Return (x, y) of the center of cell containing provided text 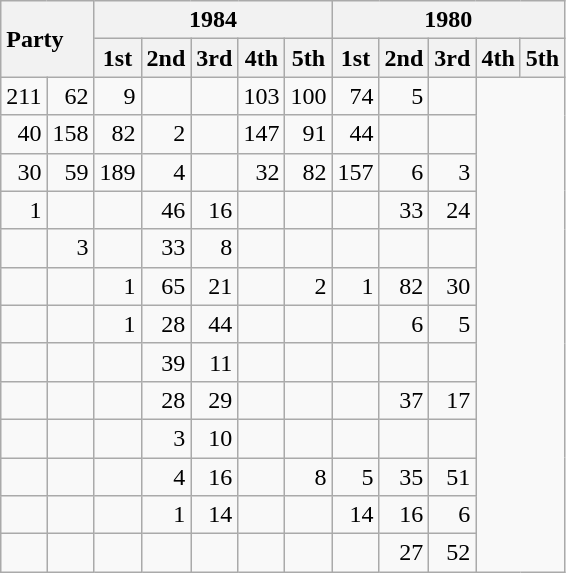
39 (166, 362)
211 (24, 96)
100 (308, 96)
37 (404, 400)
147 (262, 134)
24 (452, 210)
51 (452, 477)
9 (118, 96)
65 (166, 286)
1984 (213, 20)
74 (356, 96)
189 (118, 172)
103 (262, 96)
35 (404, 477)
59 (70, 172)
91 (308, 134)
32 (262, 172)
29 (214, 400)
10 (214, 438)
27 (404, 553)
46 (166, 210)
17 (452, 400)
62 (70, 96)
158 (70, 134)
1980 (448, 20)
Party (48, 39)
157 (356, 172)
52 (452, 553)
21 (214, 286)
40 (24, 134)
11 (214, 362)
